Locate the cell with the specified text and output its (X, Y) center coordinate. 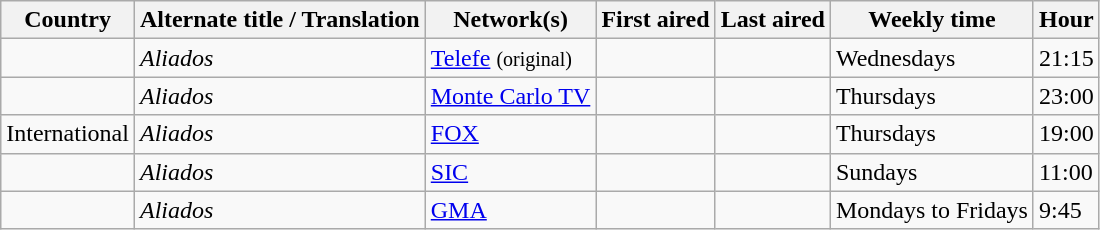
Wednesdays (932, 58)
23:00 (1066, 96)
Monte Carlo TV (510, 96)
First aired (656, 20)
Sundays (932, 172)
Alternate title / Translation (280, 20)
Country (68, 20)
Weekly time (932, 20)
Last aired (772, 20)
21:15 (1066, 58)
GMA (510, 210)
11:00 (1066, 172)
Mondays to Fridays (932, 210)
9:45 (1066, 210)
FOX (510, 134)
19:00 (1066, 134)
Telefe (original) (510, 58)
Hour (1066, 20)
Network(s) (510, 20)
SIC (510, 172)
International (68, 134)
